Identify which cell holds the provided text, then report its (X, Y) central coordinate. 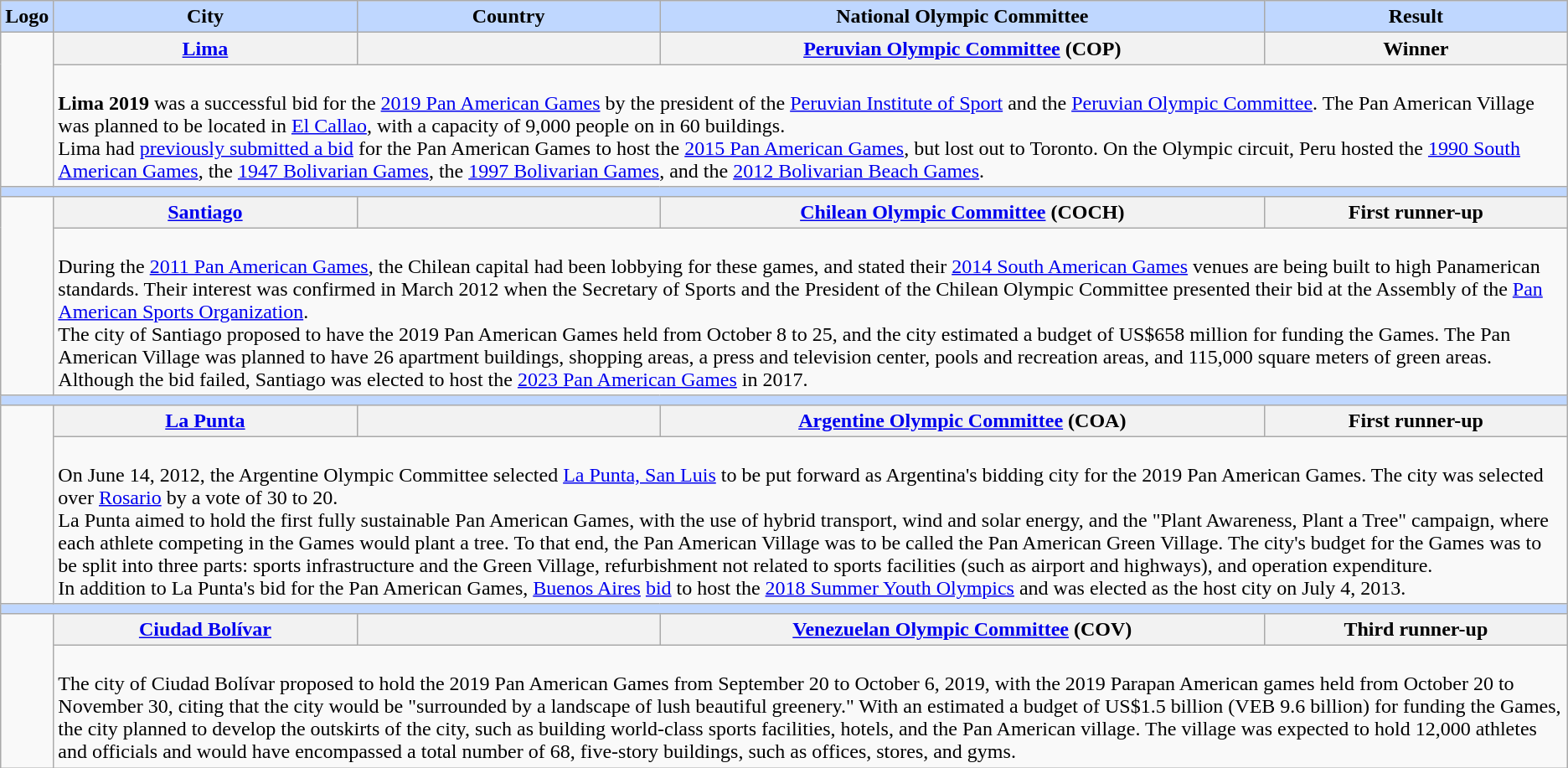
Logo (27, 17)
Country (508, 17)
Ciudad Bolívar (205, 629)
City (205, 17)
Third runner-up (1416, 629)
Chilean Olympic Committee (COCH) (962, 212)
La Punta (205, 420)
Result (1416, 17)
Santiago (205, 212)
Peruvian Olympic Committee (COP) (962, 49)
Winner (1416, 49)
National Olympic Committee (962, 17)
Venezuelan Olympic Committee (COV) (962, 629)
Argentine Olympic Committee (COA) (962, 420)
Lima (205, 49)
